Return the [x, y] coordinate for the center point of the cell that contains the specified text.  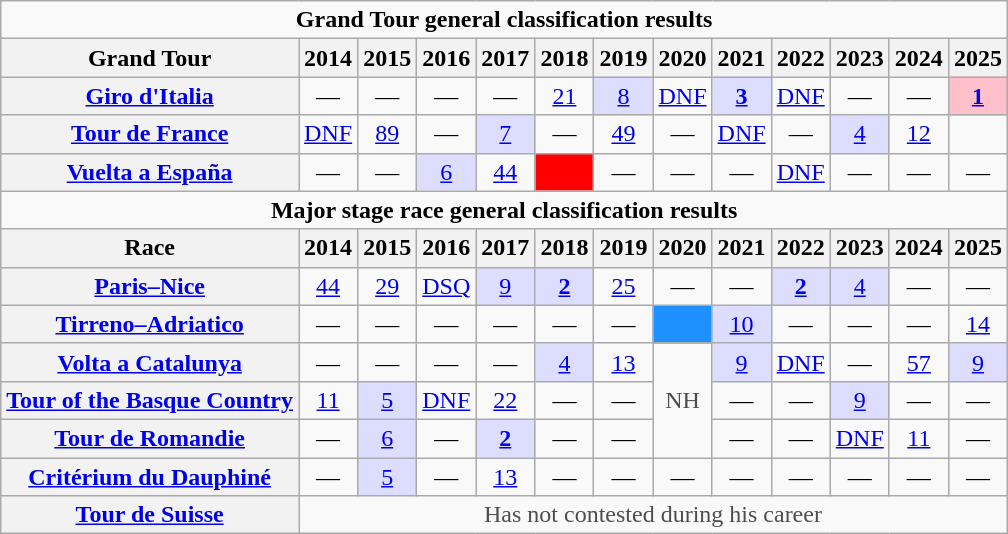
Volta a Catalunya [150, 362]
Grand Tour [150, 58]
49 [624, 134]
Tour de Romandie [150, 438]
Critérium du Dauphiné [150, 477]
Giro d'Italia [150, 96]
Paris–Nice [150, 286]
Tour of the Basque Country [150, 400]
3 [742, 96]
89 [388, 134]
Tour de France [150, 134]
57 [918, 362]
14 [978, 324]
10 [742, 324]
29 [388, 286]
12 [918, 134]
Tour de Suisse [150, 515]
21 [564, 96]
8 [624, 96]
Major stage race general classification results [504, 210]
NH [682, 400]
Race [150, 248]
Vuelta a España [150, 172]
1 [978, 96]
Grand Tour general classification results [504, 20]
Has not contested during his career [654, 515]
Tirreno–Adriatico [150, 324]
22 [506, 400]
DSQ [446, 286]
25 [624, 286]
7 [506, 134]
